Identify which cell holds the provided text, then report its [x, y] central coordinate. 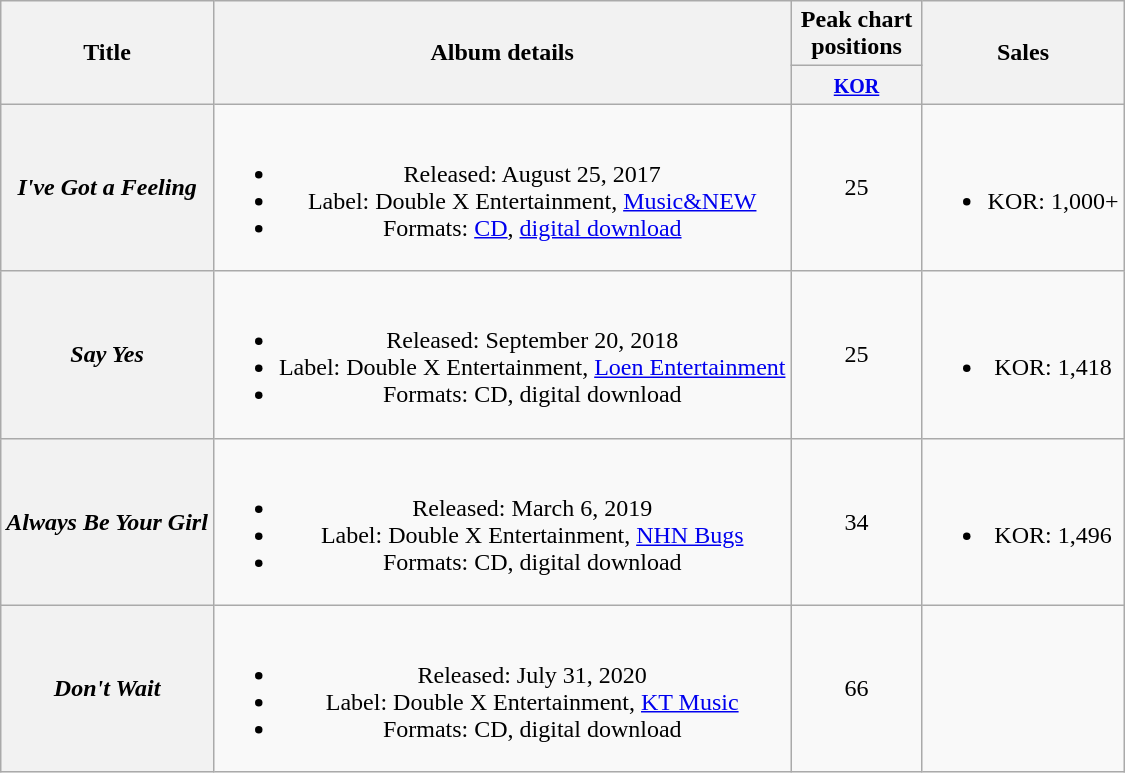
66 [856, 688]
Sales [1023, 52]
Say Yes [108, 354]
Always Be Your Girl [108, 522]
I've Got a Feeling [108, 188]
Released: September 20, 2018Label: Double X Entertainment, Loen EntertainmentFormats: CD, digital download [502, 354]
Don't Wait [108, 688]
KOR [856, 85]
Peak chart positions [856, 34]
KOR: 1,418 [1023, 354]
Album details [502, 52]
34 [856, 522]
KOR: 1,000+ [1023, 188]
Released: August 25, 2017Label: Double X Entertainment, Music&NEWFormats: CD, digital download [502, 188]
KOR: 1,496 [1023, 522]
Released: July 31, 2020Label: Double X Entertainment, KT MusicFormats: CD, digital download [502, 688]
Title [108, 52]
Released: March 6, 2019Label: Double X Entertainment, NHN BugsFormats: CD, digital download [502, 522]
